Search for the cell housing the specified text and yield its (x, y) center coordinate. 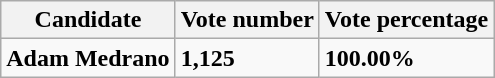
Vote number (247, 20)
Vote percentage (406, 20)
100.00% (406, 58)
Adam Medrano (88, 58)
1,125 (247, 58)
Candidate (88, 20)
